Find where the given text appears and provide that cell's center as (x, y) coordinate. 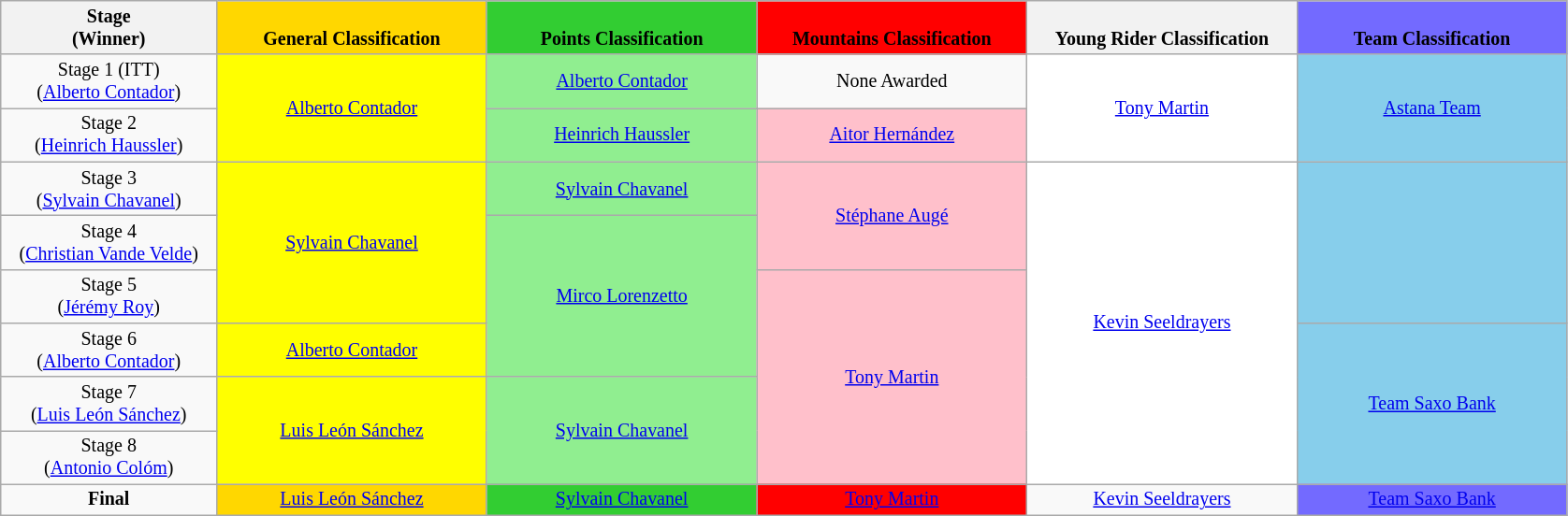
Stage(Winner) (109, 28)
Mirco Lorenzetto (621, 296)
Astana Team (1431, 108)
Stage 8(Antonio Colóm) (109, 458)
General Classification (352, 28)
Young Rider Classification (1162, 28)
Stage 5(Jérémy Roy) (109, 295)
Team Classification (1431, 28)
Stage 3(Sylvain Chavanel) (109, 189)
Heinrich Haussler (621, 135)
Mountains Classification (893, 28)
Stage 2(Heinrich Haussler) (109, 135)
Aitor Hernández (893, 135)
Points Classification (621, 28)
None Awarded (893, 82)
Stage 6(Alberto Contador) (109, 350)
Stage 1 (ITT)(Alberto Contador) (109, 82)
Stage 4(Christian Vande Velde) (109, 243)
Final (109, 499)
Stéphane Augé (893, 215)
Stage 7(Luis León Sánchez) (109, 404)
